For the text-containing cell, return its midpoint in [X, Y] coordinate format. 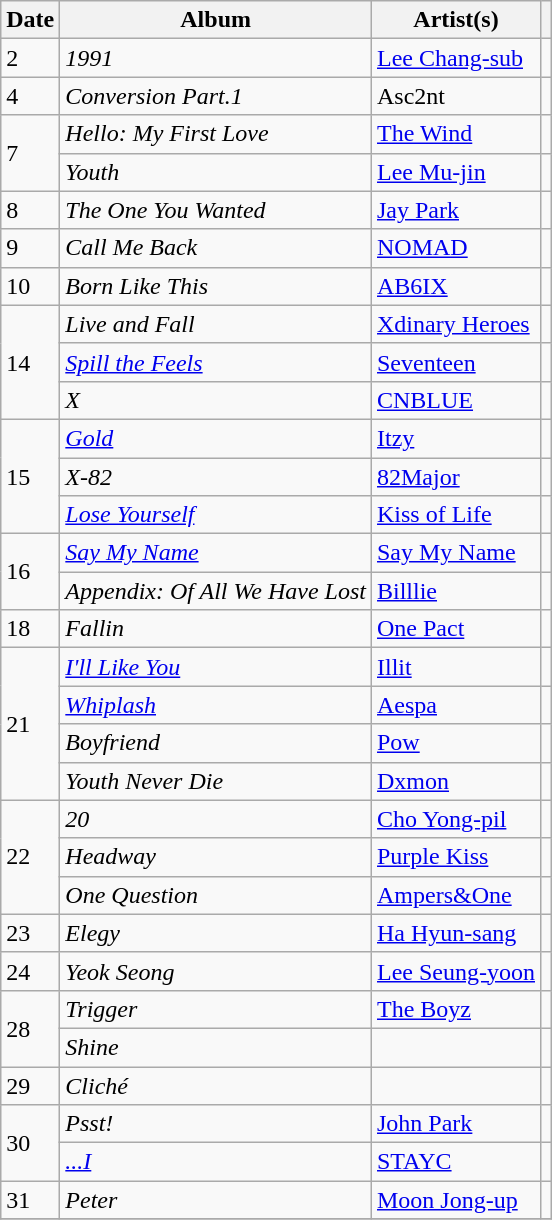
Trigger [216, 1009]
Dxmon [456, 781]
10 [30, 286]
Appendix: Of All We Have Lost [216, 591]
Peter [216, 1200]
Billlie [456, 591]
24 [30, 971]
1991 [216, 58]
Cho Yong-pil [456, 819]
Conversion Part.1 [216, 96]
28 [30, 1028]
AB6IX [456, 286]
Aespa [456, 705]
Xdinary Heroes [456, 324]
X-82 [216, 477]
8 [30, 210]
31 [30, 1200]
Born Like This [216, 286]
Spill the Feels [216, 362]
22 [30, 857]
Call Me Back [216, 248]
Yeok Seong [216, 971]
One Question [216, 895]
NOMAD [456, 248]
The Wind [456, 134]
X [216, 400]
14 [30, 362]
21 [30, 724]
Live and Fall [216, 324]
Purple Kiss [456, 857]
The Boyz [456, 1009]
Cliché [216, 1085]
Pow [456, 743]
One Pact [456, 629]
CNBLUE [456, 400]
Youth Never Die [216, 781]
82Major [456, 477]
7 [30, 153]
4 [30, 96]
Gold [216, 438]
Elegy [216, 933]
23 [30, 933]
Fallin [216, 629]
Moon Jong-up [456, 1200]
9 [30, 248]
16 [30, 572]
Artist(s) [456, 20]
...I [216, 1162]
John Park [456, 1124]
I'll Like You [216, 667]
Hello: My First Love [216, 134]
Kiss of Life [456, 515]
Ha Hyun-sang [456, 933]
Itzy [456, 438]
Psst! [216, 1124]
2 [30, 58]
Asc2nt [456, 96]
Album [216, 20]
Shine [216, 1047]
20 [216, 819]
Illit [456, 667]
Whiplash [216, 705]
Date [30, 20]
Ampers&One [456, 895]
Lee Seung-yoon [456, 971]
The One You Wanted [216, 210]
Lee Chang-sub [456, 58]
29 [30, 1085]
Headway [216, 857]
30 [30, 1143]
18 [30, 629]
15 [30, 476]
Boyfriend [216, 743]
Lose Yourself [216, 515]
Lee Mu-jin [456, 172]
STAYC [456, 1162]
Jay Park [456, 210]
Seventeen [456, 362]
Youth [216, 172]
